Detect which cell encompasses the target text, then output its [X, Y] center coordinate. 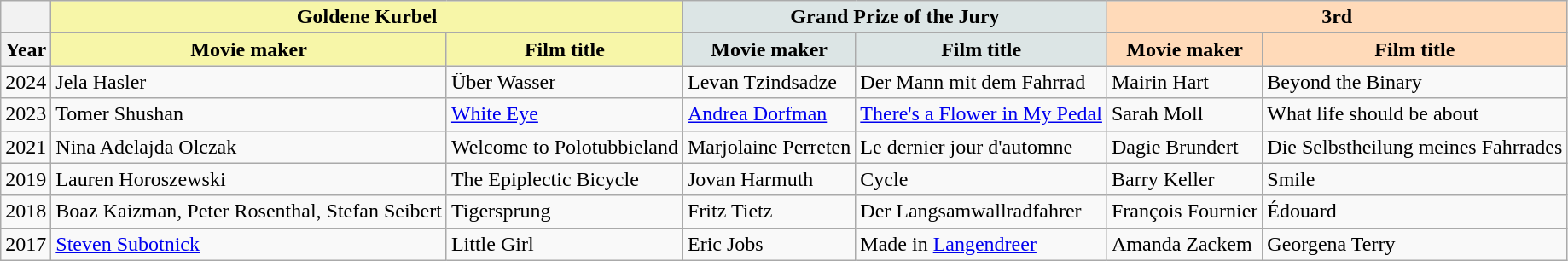
Marjolaine Perreten [769, 147]
Der Langsamwallradfahrer [981, 212]
2021 [26, 147]
2019 [26, 179]
Tigersprung [565, 212]
2024 [26, 82]
Über Wasser [565, 82]
Nina Adelajda Olczak [249, 147]
2018 [26, 212]
Eric Jobs [769, 244]
Amanda Zackem [1184, 244]
François Fournier [1184, 212]
Smile [1414, 179]
The Epiplectic Bicycle [565, 179]
3rd [1336, 17]
Steven Subotnick [249, 244]
2017 [26, 244]
White Eye [565, 114]
Sarah Moll [1184, 114]
Georgena Terry [1414, 244]
2023 [26, 114]
Boaz Kaizman, Peter Rosenthal, Stefan Seibert [249, 212]
Welcome to Polotubbieland [565, 147]
Fritz Tietz [769, 212]
Grand Prize of the Jury [894, 17]
Le dernier jour d'automne [981, 147]
Lauren Horoszewski [249, 179]
Barry Keller [1184, 179]
Little Girl [565, 244]
Levan Tzindsadze [769, 82]
Die Selbstheilung meines Fahrrades [1414, 147]
What life should be about [1414, 114]
Year [26, 49]
Mairin Hart [1184, 82]
Tomer Shushan [249, 114]
Jela Hasler [249, 82]
Goldene Kurbel [367, 17]
Beyond the Binary [1414, 82]
Made in Langendreer [981, 244]
Der Mann mit dem Fahrrad [981, 82]
Cycle [981, 179]
Dagie Brundert [1184, 147]
Andrea Dorfman [769, 114]
Édouard [1414, 212]
There's a Flower in My Pedal [981, 114]
Jovan Harmuth [769, 179]
